Determine the [x, y] coordinate at the center of the cell enclosing the given text.  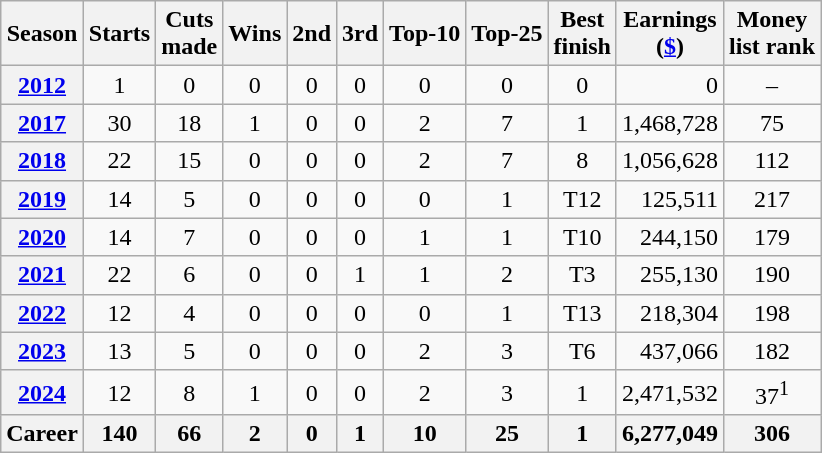
2020 [42, 237]
198 [772, 313]
306 [772, 434]
Earnings($) [670, 34]
6 [190, 275]
T10 [582, 237]
30 [119, 123]
10 [425, 434]
218,304 [670, 313]
T3 [582, 275]
2021 [42, 275]
3rd [360, 34]
112 [772, 161]
Wins [255, 34]
2019 [42, 199]
66 [190, 434]
2nd [312, 34]
Starts [119, 34]
T13 [582, 313]
2018 [42, 161]
190 [772, 275]
244,150 [670, 237]
Bestfinish [582, 34]
Career [42, 434]
T6 [582, 351]
Season [42, 34]
140 [119, 434]
2024 [42, 392]
2012 [42, 85]
125,511 [670, 199]
437,066 [670, 351]
15 [190, 161]
1,468,728 [670, 123]
2022 [42, 313]
Cutsmade [190, 34]
Moneylist rank [772, 34]
4 [190, 313]
25 [507, 434]
2,471,532 [670, 392]
2017 [42, 123]
13 [119, 351]
18 [190, 123]
Top-25 [507, 34]
Top-10 [425, 34]
179 [772, 237]
182 [772, 351]
– [772, 85]
T12 [582, 199]
2023 [42, 351]
255,130 [670, 275]
75 [772, 123]
217 [772, 199]
371 [772, 392]
6,277,049 [670, 434]
1,056,628 [670, 161]
